Identify which cell holds the provided text, then report its (X, Y) central coordinate. 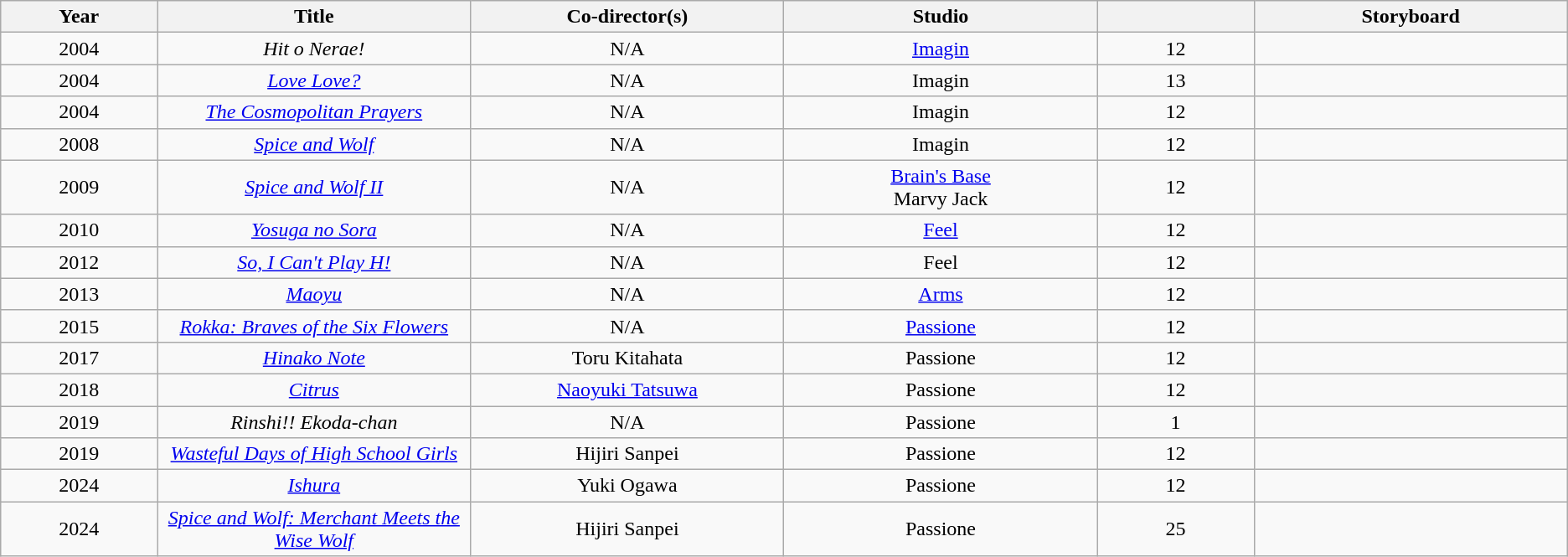
Ishura (314, 486)
Hit o Nerae! (314, 49)
13 (1176, 80)
2017 (79, 358)
Title (314, 17)
Co-director(s) (627, 17)
Yuki Ogawa (627, 486)
Love Love? (314, 80)
2012 (79, 262)
2015 (79, 326)
25 (1176, 529)
Studio (941, 17)
The Cosmopolitan Prayers (314, 112)
Rinshi!! Ekoda-chan (314, 421)
2010 (79, 230)
2018 (79, 389)
Naoyuki Tatsuwa (627, 389)
2009 (79, 188)
Yosuga no Sora (314, 230)
1 (1176, 421)
2013 (79, 294)
Arms (941, 294)
Spice and Wolf (314, 144)
Hinako Note (314, 358)
So, I Can't Play H! (314, 262)
Rokka: Braves of the Six Flowers (314, 326)
2008 (79, 144)
Year (79, 17)
Wasteful Days of High School Girls (314, 454)
Brain's BaseMarvy Jack (941, 188)
Maoyu (314, 294)
Spice and Wolf: Merchant Meets the Wise Wolf (314, 529)
Storyboard (1411, 17)
Citrus (314, 389)
Toru Kitahata (627, 358)
Spice and Wolf II (314, 188)
